Extract the [X, Y] coordinate from the center of the cell holding the provided text.  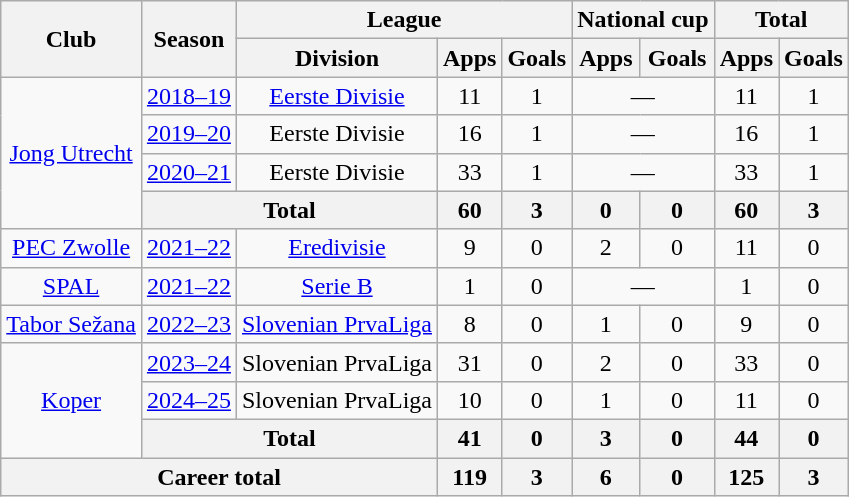
31 [469, 362]
2018–19 [188, 96]
2023–24 [188, 362]
League [404, 20]
125 [746, 477]
2022–23 [188, 324]
44 [746, 438]
2024–25 [188, 400]
8 [469, 324]
119 [469, 477]
41 [469, 438]
Jong Utrecht [72, 153]
2019–20 [188, 134]
SPAL [72, 286]
2020–21 [188, 172]
Koper [72, 400]
Division [336, 58]
Club [72, 39]
Eredivisie [336, 248]
Serie B [336, 286]
Season [188, 39]
PEC Zwolle [72, 248]
National cup [643, 20]
6 [606, 477]
Career total [220, 477]
Tabor Sežana [72, 324]
10 [469, 400]
